Return the [X, Y] coordinate for the center point of the cell that contains the specified text.  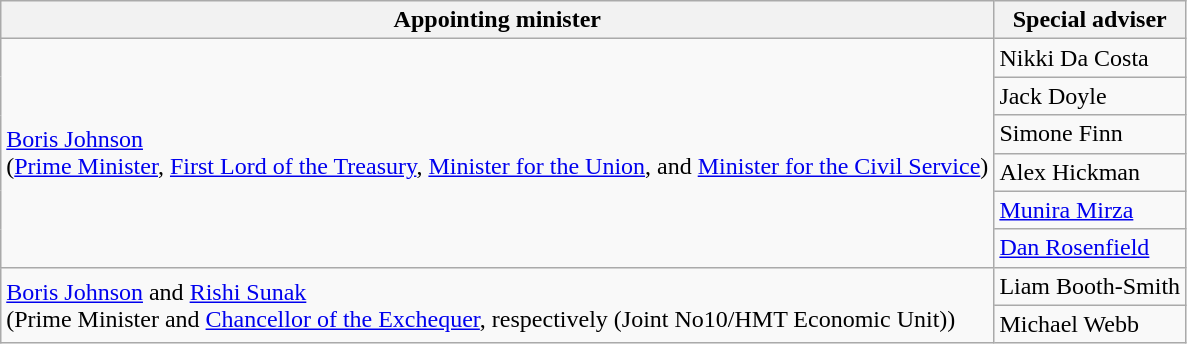
Nikki Da Costa [1090, 58]
Jack Doyle [1090, 96]
Michael Webb [1090, 324]
Special adviser [1090, 20]
Boris Johnson (Prime Minister, First Lord of the Treasury, Minister for the Union, and Minister for the Civil Service) [498, 153]
Munira Mirza [1090, 210]
Appointing minister [498, 20]
Liam Booth-Smith [1090, 286]
Dan Rosenfield [1090, 248]
Boris Johnson and Rishi Sunak (Prime Minister and Chancellor of the Exchequer, respectively (Joint No10/HMT Economic Unit)) [498, 305]
Alex Hickman [1090, 172]
Simone Finn [1090, 134]
